Return (X, Y) of the center of cell containing provided text 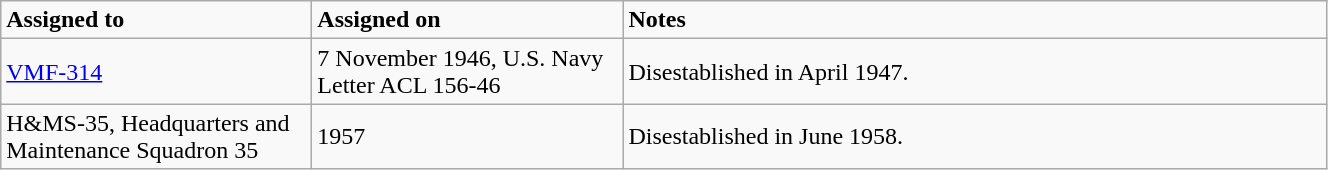
Disestablished in April 1947. (975, 72)
1957 (468, 136)
VMF-314 (156, 72)
Disestablished in June 1958. (975, 136)
Assigned on (468, 20)
H&MS-35, Headquarters and Maintenance Squadron 35 (156, 136)
Notes (975, 20)
7 November 1946, U.S. Navy Letter ACL 156-46 (468, 72)
Assigned to (156, 20)
